Find where the given text appears and provide that cell's center as [X, Y] coordinate. 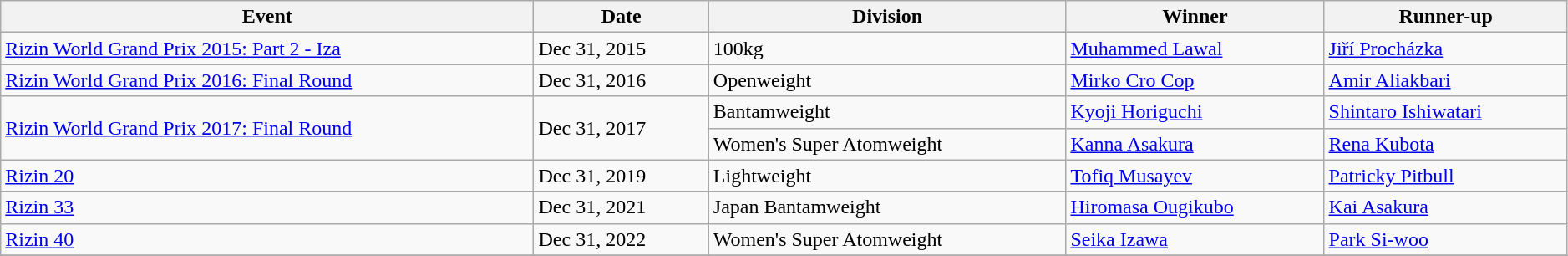
Dec 31, 2015 [622, 49]
Kyoji Horiguchi [1195, 112]
Dec 31, 2017 [622, 128]
Patricky Pitbull [1445, 176]
Seika Izawa [1195, 239]
100kg [887, 49]
Tofiq Musayev [1195, 176]
Amir Aliakbari [1445, 80]
Dec 31, 2019 [622, 176]
Shintaro Ishiwatari [1445, 112]
Jiří Procházka [1445, 49]
Openweight [887, 80]
Rizin 33 [267, 207]
Kai Asakura [1445, 207]
Mirko Cro Cop [1195, 80]
Lightweight [887, 176]
Rizin 40 [267, 239]
Bantamweight [887, 112]
Rena Kubota [1445, 144]
Runner-up [1445, 17]
Winner [1195, 17]
Hiromasa Ougikubo [1195, 207]
Rizin World Grand Prix 2016: Final Round [267, 80]
Date [622, 17]
Kanna Asakura [1195, 144]
Dec 31, 2016 [622, 80]
Dec 31, 2022 [622, 239]
Park Si-woo [1445, 239]
Event [267, 17]
Rizin World Grand Prix 2015: Part 2 - Iza [267, 49]
Division [887, 17]
Rizin 20 [267, 176]
Muhammed Lawal [1195, 49]
Rizin World Grand Prix 2017: Final Round [267, 128]
Japan Bantamweight [887, 207]
Dec 31, 2021 [622, 207]
